From the cell containing the given text, extract its center point as (X, Y) coordinate. 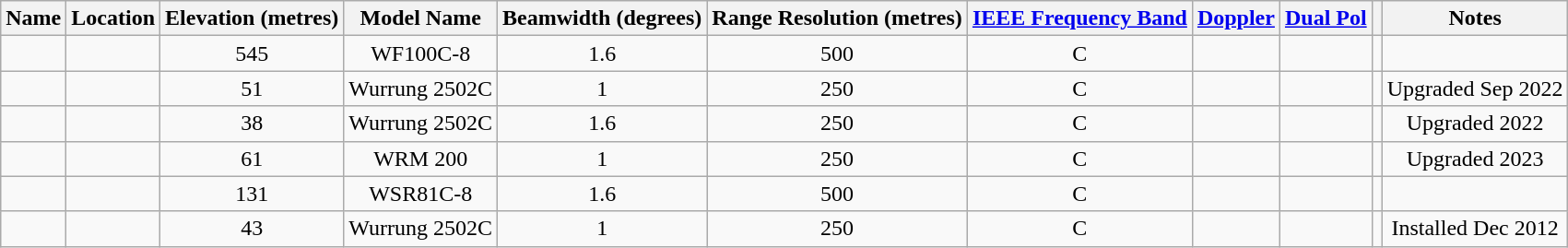
IEEE Frequency Band (1079, 18)
Model Name (420, 18)
61 (253, 159)
WSR81C-8 (420, 194)
131 (253, 194)
Notes (1475, 18)
WF100C-8 (420, 53)
43 (253, 229)
51 (253, 89)
Dual Pol (1326, 18)
Range Resolution (metres) (837, 18)
Upgraded 2023 (1475, 159)
38 (253, 124)
545 (253, 53)
Beamwidth (degrees) (603, 18)
Upgraded Sep 2022 (1475, 89)
Location (113, 18)
Doppler (1235, 18)
WRM 200 (420, 159)
Upgraded 2022 (1475, 124)
Elevation (metres) (253, 18)
Installed Dec 2012 (1475, 229)
Name (33, 18)
